Determine the (x, y) coordinate at the center of the cell enclosing the given text.  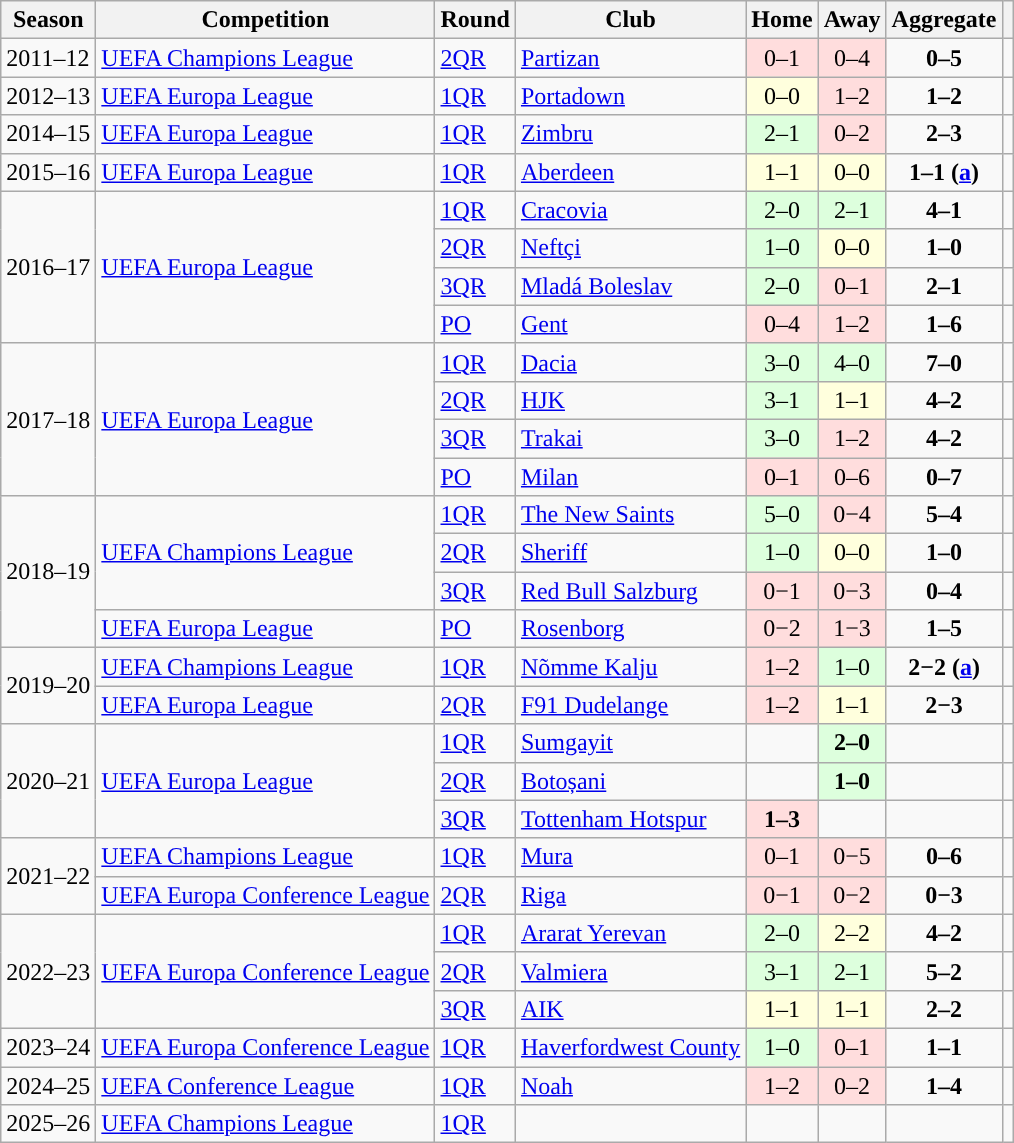
Red Bull Salzburg (630, 591)
Ararat Yerevan (630, 933)
The New Saints (630, 515)
Mura (630, 857)
Valmiera (630, 971)
2015–16 (48, 172)
2023–24 (48, 1047)
2021–22 (48, 876)
Away (852, 20)
Cracovia (630, 210)
Neftçi (630, 248)
Season (48, 20)
2024–25 (48, 1085)
1−3 (852, 629)
Club (630, 20)
Competition (266, 20)
Riga (630, 895)
4–0 (852, 362)
Nõmme Kalju (630, 667)
2−3 (944, 705)
2018–19 (48, 572)
1–4 (944, 1085)
Noah (630, 1085)
2012–13 (48, 96)
HJK (630, 400)
2014–15 (48, 134)
Milan (630, 477)
2019–20 (48, 686)
0–5 (944, 58)
Zimbru (630, 134)
7–0 (944, 362)
0–7 (944, 477)
1–6 (944, 324)
Dacia (630, 362)
Sheriff (630, 553)
2020–21 (48, 781)
2017–18 (48, 419)
5–4 (944, 515)
Round (475, 20)
2−2 (a) (944, 667)
2025–26 (48, 1124)
Home (782, 20)
UEFA Conference League (266, 1085)
4–1 (944, 210)
1–5 (944, 629)
2011–12 (48, 58)
Mladá Boleslav (630, 286)
Partizan (630, 58)
F91 Dudelange (630, 705)
Haverfordwest County (630, 1047)
Botoșani (630, 781)
Aggregate (944, 20)
2–3 (944, 134)
0−5 (852, 857)
0−4 (852, 515)
Rosenborg (630, 629)
Gent (630, 324)
Trakai (630, 438)
Sumgayit (630, 743)
1–1 (a) (944, 172)
Aberdeen (630, 172)
2022–23 (48, 971)
5–0 (782, 515)
1–3 (782, 819)
2016–17 (48, 267)
5–2 (944, 971)
AIK (630, 1009)
Portadown (630, 96)
Tottenham Hotspur (630, 819)
